Capture the cell that displays the provided text and extract its [x, y] central coordinate. 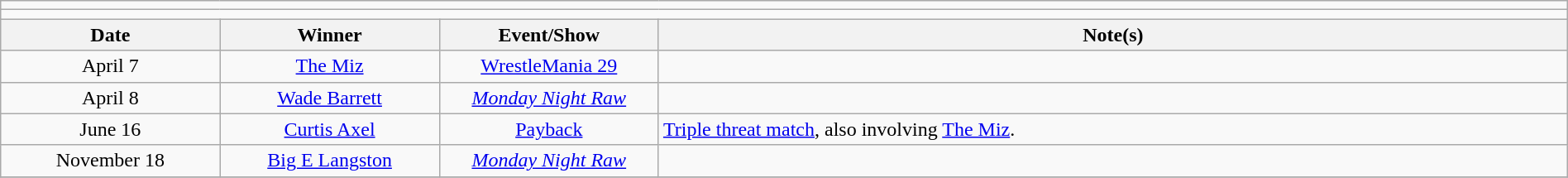
Winner [329, 35]
June 16 [111, 129]
April 8 [111, 98]
The Miz [329, 66]
April 7 [111, 66]
November 18 [111, 161]
Note(s) [1113, 35]
Payback [549, 129]
Event/Show [549, 35]
Triple threat match, also involving The Miz. [1113, 129]
Wade Barrett [329, 98]
Curtis Axel [329, 129]
WrestleMania 29 [549, 66]
Big E Langston [329, 161]
Date [111, 35]
